Search for the cell housing the specified text and yield its (x, y) center coordinate. 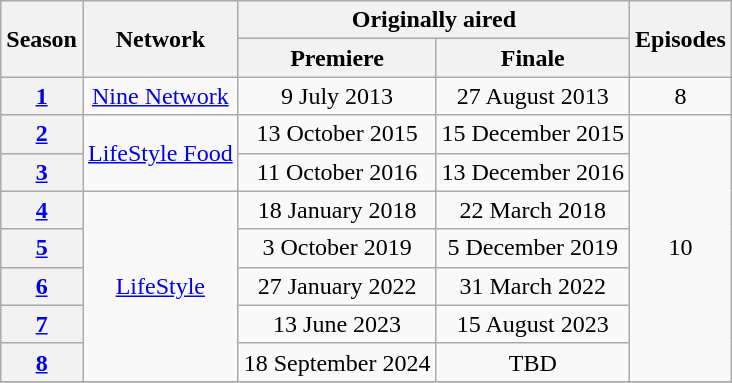
9 July 2013 (337, 96)
Nine Network (160, 96)
3 (42, 172)
7 (42, 324)
Network (160, 39)
18 September 2024 (337, 362)
11 October 2016 (337, 172)
5 (42, 248)
13 June 2023 (337, 324)
Premiere (337, 58)
TBD (533, 362)
1 (42, 96)
15 August 2023 (533, 324)
27 January 2022 (337, 286)
4 (42, 210)
15 December 2015 (533, 134)
2 (42, 134)
13 December 2016 (533, 172)
LifeStyle (160, 286)
3 October 2019 (337, 248)
27 August 2013 (533, 96)
31 March 2022 (533, 286)
6 (42, 286)
5 December 2019 (533, 248)
Season (42, 39)
Episodes (681, 39)
LifeStyle Food (160, 153)
Originally aired (434, 20)
18 January 2018 (337, 210)
10 (681, 248)
Finale (533, 58)
22 March 2018 (533, 210)
13 October 2015 (337, 134)
